Capture the cell that displays the provided text and extract its (X, Y) central coordinate. 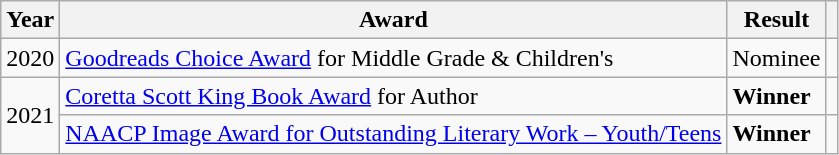
2021 (30, 115)
2020 (30, 58)
Result (776, 20)
Nominee (776, 58)
Award (394, 20)
NAACP Image Award for Outstanding Literary Work – Youth/Teens (394, 134)
Goodreads Choice Award for Middle Grade & Children's (394, 58)
Year (30, 20)
Coretta Scott King Book Award for Author (394, 96)
